Return [x, y] of the center of cell containing provided text 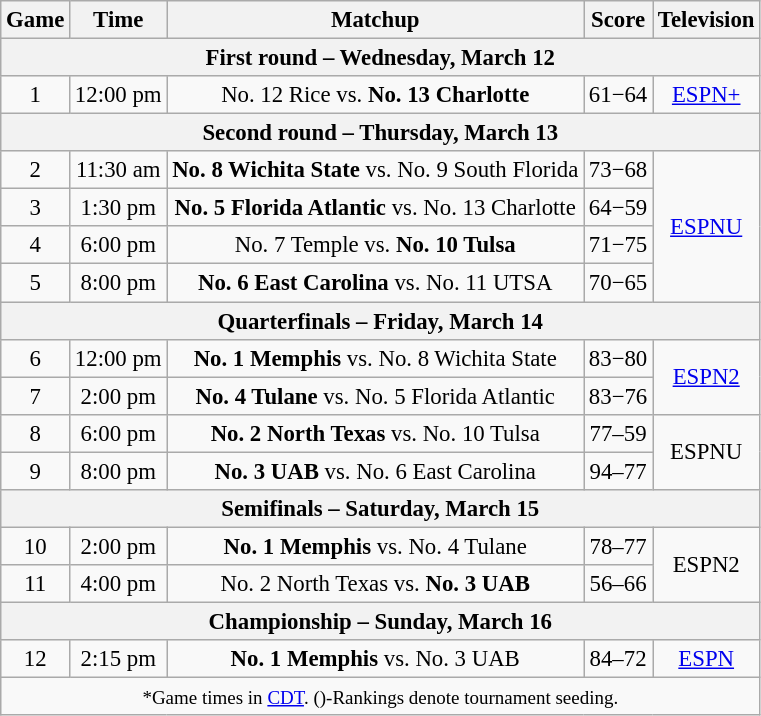
70−65 [618, 283]
83−80 [618, 358]
73−68 [618, 170]
5 [36, 283]
94–77 [618, 471]
9 [36, 471]
No. 8 Wichita State vs. No. 9 South Florida [376, 170]
61−64 [618, 95]
1:30 pm [118, 208]
8 [36, 433]
4 [36, 245]
Semifinals – Saturday, March 15 [380, 509]
64−59 [618, 208]
No. 2 North Texas vs. No. 10 Tulsa [376, 433]
ESPN+ [706, 95]
1 [36, 95]
11 [36, 584]
No. 1 Memphis vs. No. 8 Wichita State [376, 358]
*Game times in CDT. ()-Rankings denote tournament seeding. [380, 697]
6 [36, 358]
No. 12 Rice vs. No. 13 Charlotte [376, 95]
Second round – Thursday, March 13 [380, 133]
77–59 [618, 433]
No. 2 North Texas vs. No. 3 UAB [376, 584]
Matchup [376, 20]
ESPN [706, 659]
4:00 pm [118, 584]
10 [36, 546]
2 [36, 170]
83−76 [618, 396]
No. 1 Memphis vs. No. 4 Tulane [376, 546]
Time [118, 20]
No. 5 Florida Atlantic vs. No. 13 Charlotte [376, 208]
No. 6 East Carolina vs. No. 11 UTSA [376, 283]
No. 3 UAB vs. No. 6 East Carolina [376, 471]
2:15 pm [118, 659]
7 [36, 396]
78–77 [618, 546]
Quarterfinals – Friday, March 14 [380, 321]
56–66 [618, 584]
12 [36, 659]
11:30 am [118, 170]
No. 7 Temple vs. No. 10 Tulsa [376, 245]
71−75 [618, 245]
Championship – Sunday, March 16 [380, 621]
84–72 [618, 659]
First round – Wednesday, March 12 [380, 58]
Television [706, 20]
Score [618, 20]
No. 4 Tulane vs. No. 5 Florida Atlantic [376, 396]
Game [36, 20]
3 [36, 208]
No. 1 Memphis vs. No. 3 UAB [376, 659]
